For the text-containing cell, return its midpoint in (x, y) coordinate format. 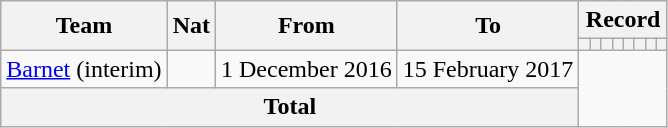
1 December 2016 (307, 69)
Total (290, 107)
Barnet (interim) (84, 69)
From (307, 26)
To (488, 26)
Team (84, 26)
Record (623, 20)
Nat (191, 26)
15 February 2017 (488, 69)
